Scan for the cell matching the given text and deliver its (X, Y) coordinate at center. 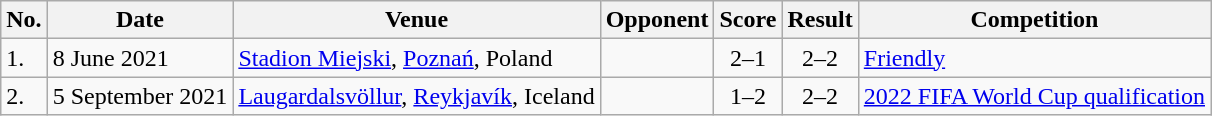
5 September 2021 (140, 96)
Competition (1034, 20)
Friendly (1034, 58)
Score (748, 20)
2. (24, 96)
1–2 (748, 96)
Date (140, 20)
Venue (416, 20)
Opponent (657, 20)
2–1 (748, 58)
Laugardalsvöllur, Reykjavík, Iceland (416, 96)
Stadion Miejski, Poznań, Poland (416, 58)
1. (24, 58)
Result (820, 20)
2022 FIFA World Cup qualification (1034, 96)
8 June 2021 (140, 58)
No. (24, 20)
